Extract the (X, Y) coordinate from the center of the cell holding the provided text.  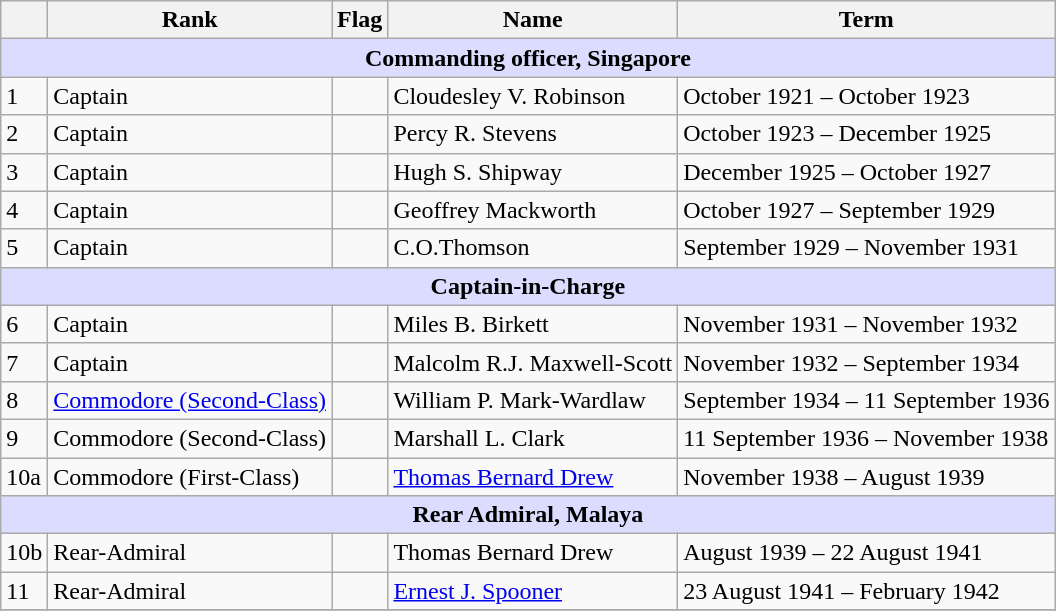
Flag (360, 20)
11 September 1936 – November 1938 (866, 438)
November 1938 – August 1939 (866, 477)
October 1923 – December 1925 (866, 134)
Miles B. Birkett (533, 324)
7 (24, 362)
September 1929 – November 1931 (866, 248)
11 (24, 591)
September 1934 – 11 September 1936 (866, 400)
August 1939 – 22 August 1941 (866, 553)
1 (24, 96)
10b (24, 553)
Captain-in-Charge (528, 286)
Ernest J. Spooner (533, 591)
4 (24, 210)
9 (24, 438)
Name (533, 20)
10a (24, 477)
Hugh S. Shipway (533, 172)
8 (24, 400)
3 (24, 172)
6 (24, 324)
October 1927 – September 1929 (866, 210)
November 1931 – November 1932 (866, 324)
Malcolm R.J. Maxwell-Scott (533, 362)
William P. Mark-Wardlaw (533, 400)
Rear Admiral, Malaya (528, 515)
23 August 1941 – February 1942 (866, 591)
C.O.Thomson (533, 248)
Commanding officer, Singapore (528, 58)
Geoffrey Mackworth (533, 210)
2 (24, 134)
Term (866, 20)
Rank (190, 20)
November 1932 – September 1934 (866, 362)
Cloudesley V. Robinson (533, 96)
Percy R. Stevens (533, 134)
December 1925 – October 1927 (866, 172)
Commodore (First-Class) (190, 477)
5 (24, 248)
Marshall L. Clark (533, 438)
October 1921 – October 1923 (866, 96)
